Pinpoint the cell where the given text exists, returning its [X, Y] midpoint coordinate. 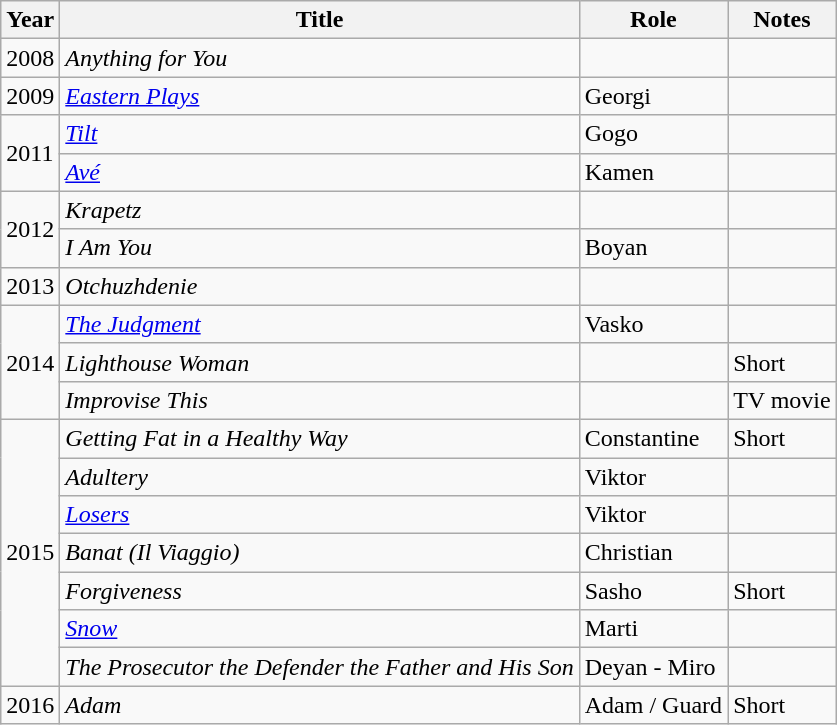
Lighthouse Woman [320, 362]
Adam [320, 705]
2013 [30, 286]
Title [320, 20]
Boyan [653, 248]
Eastern Plays [320, 96]
2008 [30, 58]
Adam / Guard [653, 705]
Adultery [320, 477]
Getting Fat in a Healthy Way [320, 438]
Kamen [653, 172]
Snow [320, 629]
2015 [30, 552]
Banat (Il Viaggio) [320, 553]
TV movie [782, 400]
I Am You [320, 248]
The Prosecutor the Defender the Father and His Son [320, 667]
Forgiveness [320, 591]
Gogo [653, 134]
Otchuzhdenie [320, 286]
Sasho [653, 591]
2016 [30, 705]
Anything for You [320, 58]
Improvise This [320, 400]
Tilt [320, 134]
Year [30, 20]
2012 [30, 229]
Constantine [653, 438]
Marti [653, 629]
Losers [320, 515]
Deyan - Miro [653, 667]
2011 [30, 153]
Avé [320, 172]
Vasko [653, 324]
Role [653, 20]
2014 [30, 362]
The Judgment [320, 324]
Christian [653, 553]
Krapetz [320, 210]
2009 [30, 96]
Georgi [653, 96]
Notes [782, 20]
